Detect which cell encompasses the target text, then output its (X, Y) center coordinate. 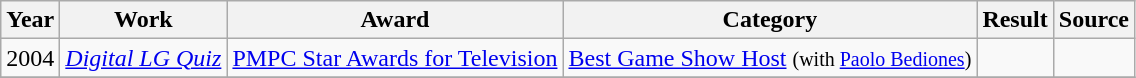
Award (395, 20)
PMPC Star Awards for Television (395, 58)
Digital LG Quiz (144, 58)
Result (1015, 20)
Best Game Show Host (with Paolo Bediones) (770, 58)
Source (1094, 20)
2004 (30, 58)
Category (770, 20)
Year (30, 20)
Work (144, 20)
